Search for the cell housing the specified text and yield its (x, y) center coordinate. 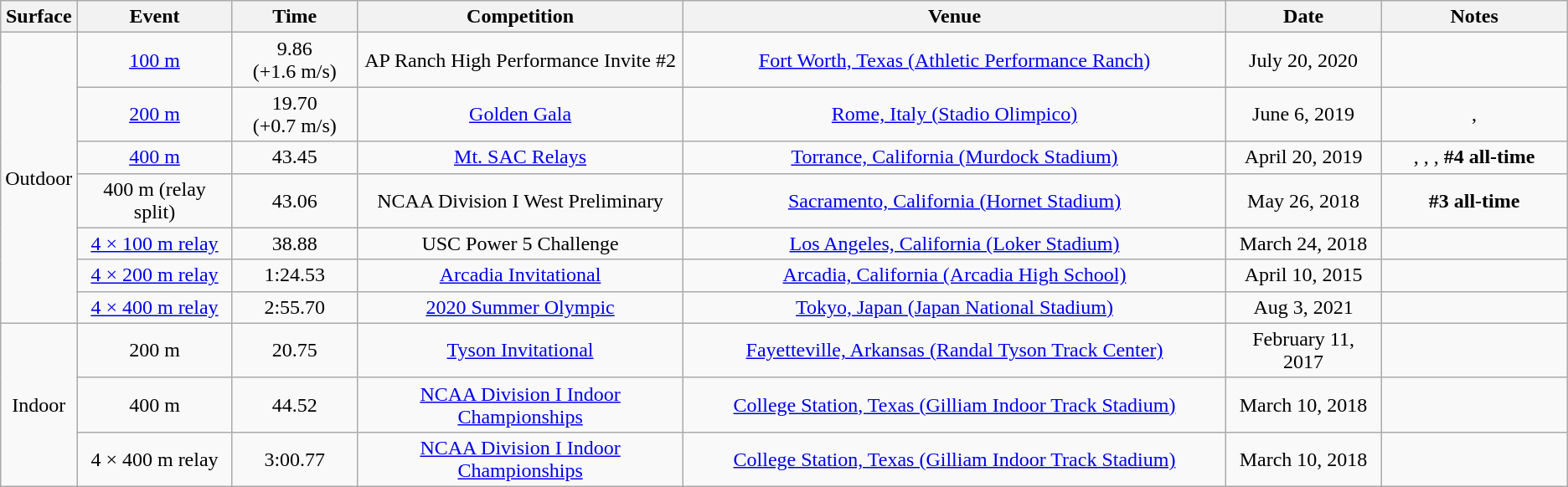
April 20, 2019 (1303, 157)
Fayetteville, Arkansas (Randal Tyson Track Center) (955, 350)
43.06 (295, 201)
38.88 (295, 243)
44.52 (295, 405)
19.70 (+0.7 m/s) (295, 114)
9.86 (+1.6 m/s) (295, 60)
Torrance, California (Murdock Stadium) (955, 157)
Arcadia, California (Arcadia High School) (955, 275)
Golden Gala (520, 114)
Aug 3, 2021 (1303, 307)
Surface (39, 17)
Time (295, 17)
Indoor (39, 405)
Outdoor (39, 177)
Rome, Italy (Stadio Olimpico) (955, 114)
4 × 100 m relay (154, 243)
4 × 200 m relay (154, 275)
, , , #4 all-time (1474, 157)
1:24.53 (295, 275)
43.45 (295, 157)
USC Power 5 Challenge (520, 243)
100 m (154, 60)
Venue (955, 17)
NCAA Division I West Preliminary (520, 201)
2:55.70 (295, 307)
20.75 (295, 350)
2020 Summer Olympic (520, 307)
June 6, 2019 (1303, 114)
Los Angeles, California (Loker Stadium) (955, 243)
Arcadia Invitational (520, 275)
May 26, 2018 (1303, 201)
April 10, 2015 (1303, 275)
#3 all-time (1474, 201)
Event (154, 17)
Sacramento, California (Hornet Stadium) (955, 201)
July 20, 2020 (1303, 60)
Tokyo, Japan (Japan National Stadium) (955, 307)
Fort Worth, Texas (Athletic Performance Ranch) (955, 60)
Date (1303, 17)
, (1474, 114)
Notes (1474, 17)
March 24, 2018 (1303, 243)
Mt. SAC Relays (520, 157)
February 11, 2017 (1303, 350)
Tyson Invitational (520, 350)
Competition (520, 17)
3:00.77 (295, 459)
AP Ranch High Performance Invite #2 (520, 60)
400 m (relay split) (154, 201)
